For the text-containing cell, return its midpoint in [x, y] coordinate format. 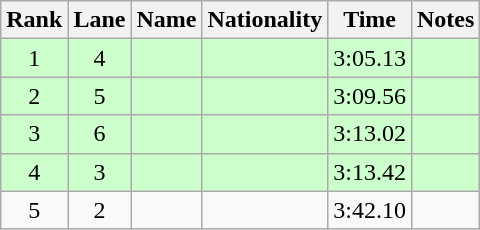
Nationality [265, 20]
Name [166, 20]
1 [34, 58]
Rank [34, 20]
3:13.02 [370, 134]
Time [370, 20]
3:05.13 [370, 58]
3:09.56 [370, 96]
Lane [100, 20]
3:42.10 [370, 210]
3:13.42 [370, 172]
6 [100, 134]
Notes [445, 20]
